Search for the cell housing the specified text and yield its [X, Y] center coordinate. 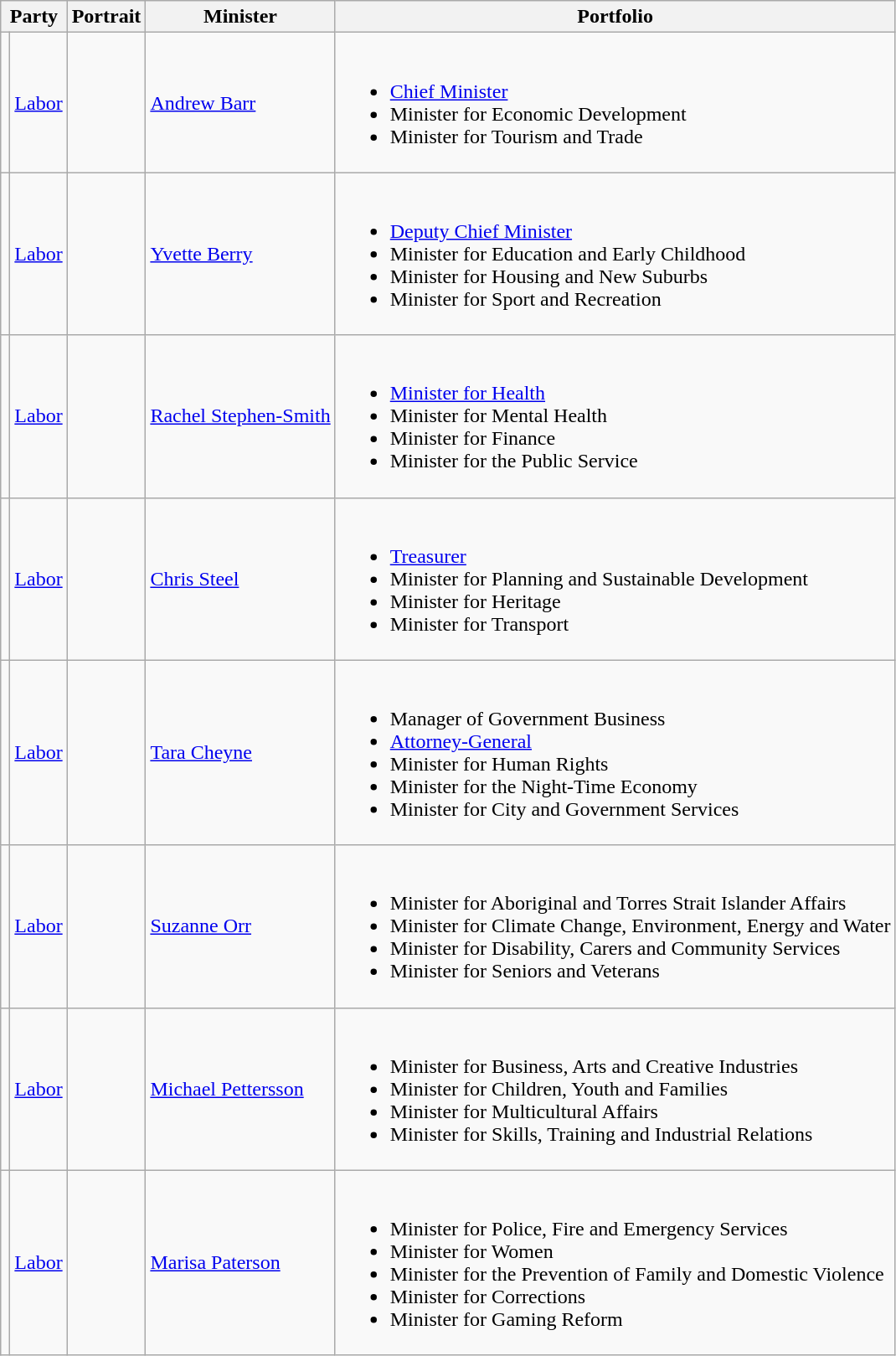
Portfolio [615, 17]
Andrew Barr [240, 102]
TreasurerMinister for Planning and Sustainable DevelopmentMinister for HeritageMinister for Transport [615, 579]
Deputy Chief MinisterMinister for Education and Early ChildhoodMinister for Housing and New SuburbsMinister for Sport and Recreation [615, 254]
Minister for HealthMinister for Mental HealthMinister for FinanceMinister for the Public Service [615, 416]
Portrait [106, 17]
Marisa Paterson [240, 1263]
Tara Cheyne [240, 752]
Suzanne Orr [240, 926]
Michael Pettersson [240, 1089]
Minister [240, 17]
Chris Steel [240, 579]
Yvette Berry [240, 254]
Manager of Government BusinessAttorney-GeneralMinister for Human RightsMinister for the Night-Time EconomyMinister for City and Government Services [615, 752]
Party [33, 17]
Rachel Stephen-Smith [240, 416]
Chief MinisterMinister for Economic DevelopmentMinister for Tourism and Trade [615, 102]
